Identify which cell holds the provided text, then report its (X, Y) central coordinate. 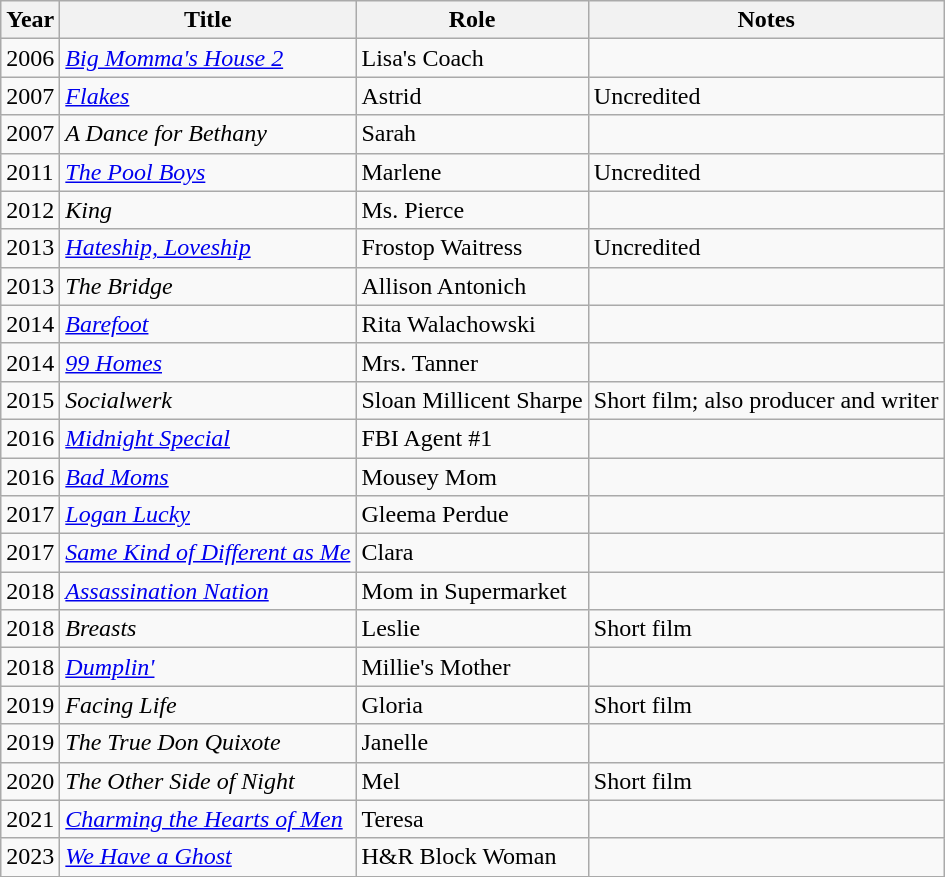
FBI Agent #1 (472, 438)
Charming the Hearts of Men (208, 819)
Midnight Special (208, 438)
Mom in Supermarket (472, 591)
Mousey Mom (472, 477)
Role (472, 20)
Clara (472, 553)
Frostop Waitress (472, 248)
Teresa (472, 819)
Mel (472, 781)
Janelle (472, 743)
Leslie (472, 629)
Sloan Millicent Sharpe (472, 400)
Allison Antonich (472, 286)
Gleema Perdue (472, 515)
Astrid (472, 96)
Facing Life (208, 705)
Same Kind of Different as Me (208, 553)
The Other Side of Night (208, 781)
2023 (30, 857)
King (208, 210)
Ms. Pierce (472, 210)
Dumplin' (208, 667)
Gloria (472, 705)
Rita Walachowski (472, 324)
2021 (30, 819)
The Pool Boys (208, 172)
A Dance for Bethany (208, 134)
Sarah (472, 134)
Assassination Nation (208, 591)
Year (30, 20)
2006 (30, 58)
Socialwerk (208, 400)
Title (208, 20)
Bad Moms (208, 477)
Notes (766, 20)
2015 (30, 400)
The True Don Quixote (208, 743)
The Bridge (208, 286)
2020 (30, 781)
We Have a Ghost (208, 857)
Logan Lucky (208, 515)
2012 (30, 210)
Breasts (208, 629)
99 Homes (208, 362)
Millie's Mother (472, 667)
Big Momma's House 2 (208, 58)
Lisa's Coach (472, 58)
Short film; also producer and writer (766, 400)
Mrs. Tanner (472, 362)
Barefoot (208, 324)
Flakes (208, 96)
Marlene (472, 172)
2011 (30, 172)
H&R Block Woman (472, 857)
Hateship, Loveship (208, 248)
